Find where the given text appears and provide that cell's center as [X, Y] coordinate. 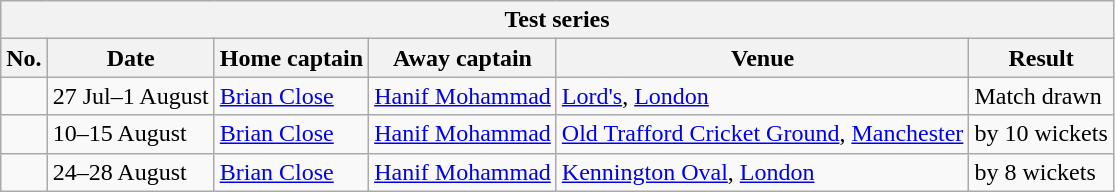
Old Trafford Cricket Ground, Manchester [762, 134]
by 8 wickets [1041, 172]
Away captain [463, 58]
Test series [558, 20]
27 Jul–1 August [130, 96]
10–15 August [130, 134]
by 10 wickets [1041, 134]
Match drawn [1041, 96]
Result [1041, 58]
No. [24, 58]
Kennington Oval, London [762, 172]
Date [130, 58]
Lord's, London [762, 96]
Venue [762, 58]
Home captain [291, 58]
24–28 August [130, 172]
